Scan for the cell matching the given text and deliver its (x, y) coordinate at center. 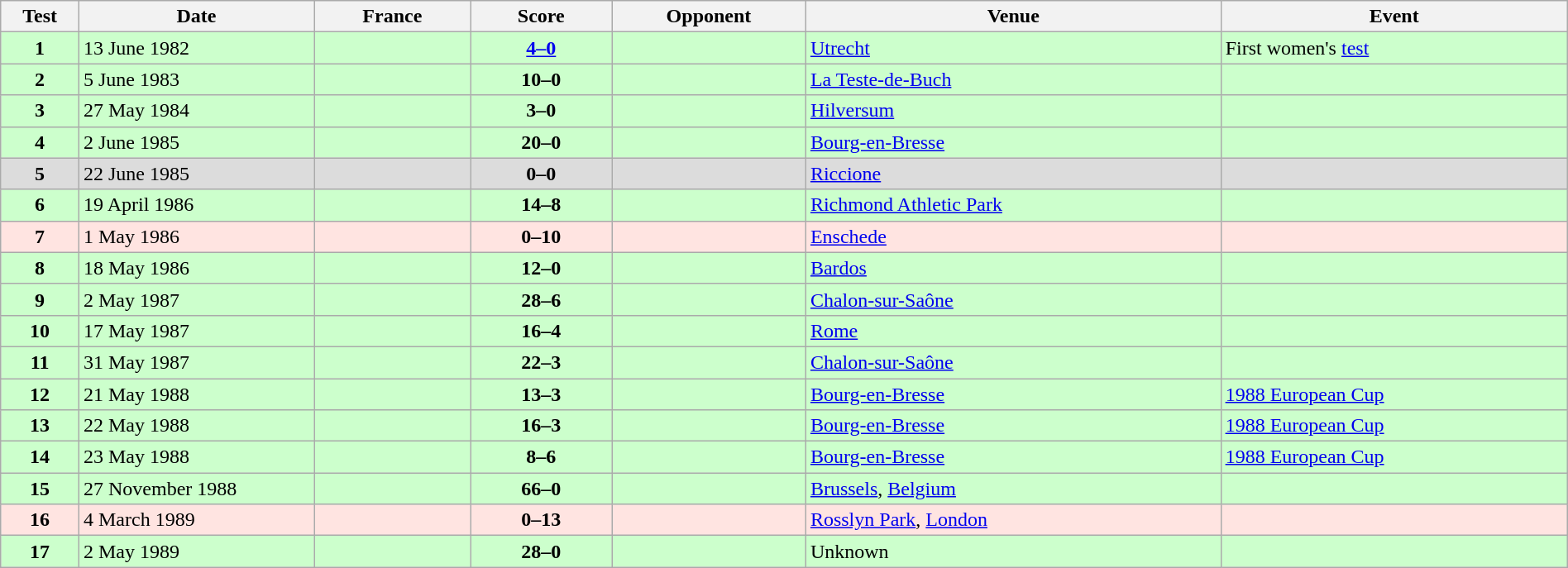
Venue (1013, 17)
21 May 1988 (196, 394)
France (392, 17)
Riccione (1013, 174)
First women's test (1394, 48)
8–6 (541, 457)
5 (40, 174)
28–6 (541, 299)
Utrecht (1013, 48)
17 May 1987 (196, 331)
Brussels, Belgium (1013, 489)
2 June 1985 (196, 142)
0–13 (541, 520)
10 (40, 331)
Rosslyn Park, London (1013, 520)
22 June 1985 (196, 174)
Opponent (710, 17)
20–0 (541, 142)
12 (40, 394)
14 (40, 457)
4 (40, 142)
13–3 (541, 394)
27 November 1988 (196, 489)
Rome (1013, 331)
2 May 1989 (196, 551)
14–8 (541, 205)
Enschede (1013, 236)
12–0 (541, 268)
Date (196, 17)
9 (40, 299)
7 (40, 236)
23 May 1988 (196, 457)
Score (541, 17)
13 June 1982 (196, 48)
1 May 1986 (196, 236)
Event (1394, 17)
31 May 1987 (196, 362)
18 May 1986 (196, 268)
4 March 1989 (196, 520)
10–0 (541, 79)
28–0 (541, 551)
16–3 (541, 426)
11 (40, 362)
3 (40, 111)
Unknown (1013, 551)
5 June 1983 (196, 79)
8 (40, 268)
16–4 (541, 331)
16 (40, 520)
4–0 (541, 48)
La Teste-de-Buch (1013, 79)
0–0 (541, 174)
22 May 1988 (196, 426)
27 May 1984 (196, 111)
Bardos (1013, 268)
19 April 1986 (196, 205)
13 (40, 426)
Hilversum (1013, 111)
15 (40, 489)
0–10 (541, 236)
22–3 (541, 362)
66–0 (541, 489)
Richmond Athletic Park (1013, 205)
17 (40, 551)
6 (40, 205)
2 (40, 79)
Test (40, 17)
3–0 (541, 111)
2 May 1987 (196, 299)
1 (40, 48)
